From the cell containing the given text, extract its center point as (x, y) coordinate. 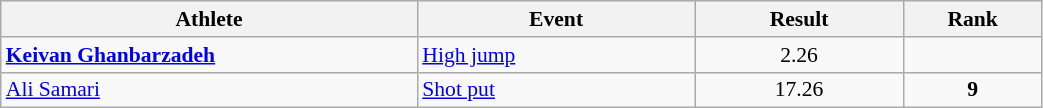
17.26 (799, 90)
Ali Samari (210, 90)
Keivan Ghanbarzadeh (210, 55)
Result (799, 19)
Shot put (556, 90)
2.26 (799, 55)
9 (972, 90)
Rank (972, 19)
Athlete (210, 19)
Event (556, 19)
High jump (556, 55)
